Provide the [X, Y] coordinate of the cell's center where the given text is located.  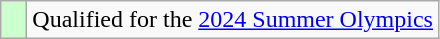
Qualified for the 2024 Summer Olympics [233, 20]
